Provide the (X, Y) coordinate of the cell's center where the given text is located.  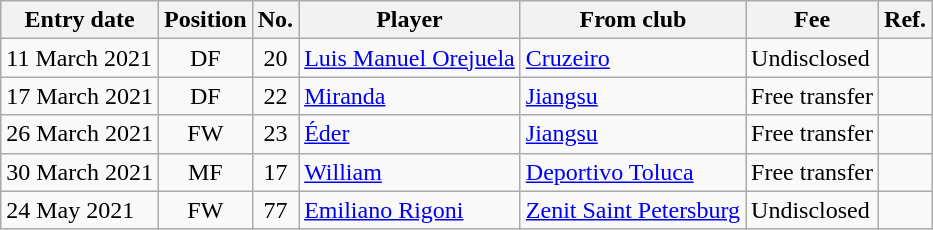
77 (275, 210)
Miranda (410, 96)
Deportivo Toluca (632, 172)
Zenit Saint Petersburg (632, 210)
Emiliano Rigoni (410, 210)
Entry date (80, 20)
No. (275, 20)
Player (410, 20)
William (410, 172)
22 (275, 96)
Position (205, 20)
Fee (812, 20)
24 May 2021 (80, 210)
Luis Manuel Orejuela (410, 58)
23 (275, 134)
Ref. (906, 20)
Cruzeiro (632, 58)
30 March 2021 (80, 172)
26 March 2021 (80, 134)
17 March 2021 (80, 96)
20 (275, 58)
From club (632, 20)
Éder (410, 134)
17 (275, 172)
MF (205, 172)
11 March 2021 (80, 58)
